For the text-containing cell, return its midpoint in (x, y) coordinate format. 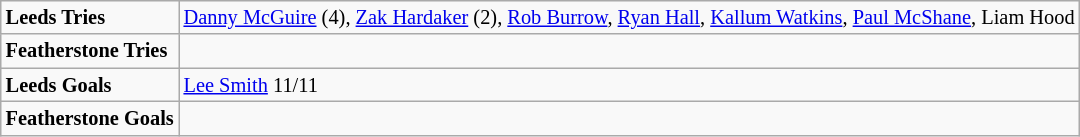
Leeds Goals (90, 85)
Danny McGuire (4), Zak Hardaker (2), Rob Burrow, Ryan Hall, Kallum Watkins, Paul McShane, Liam Hood (630, 17)
Featherstone Goals (90, 118)
Featherstone Tries (90, 51)
Lee Smith 11/11 (630, 85)
Leeds Tries (90, 17)
